For the text-containing cell, return its midpoint in (x, y) coordinate format. 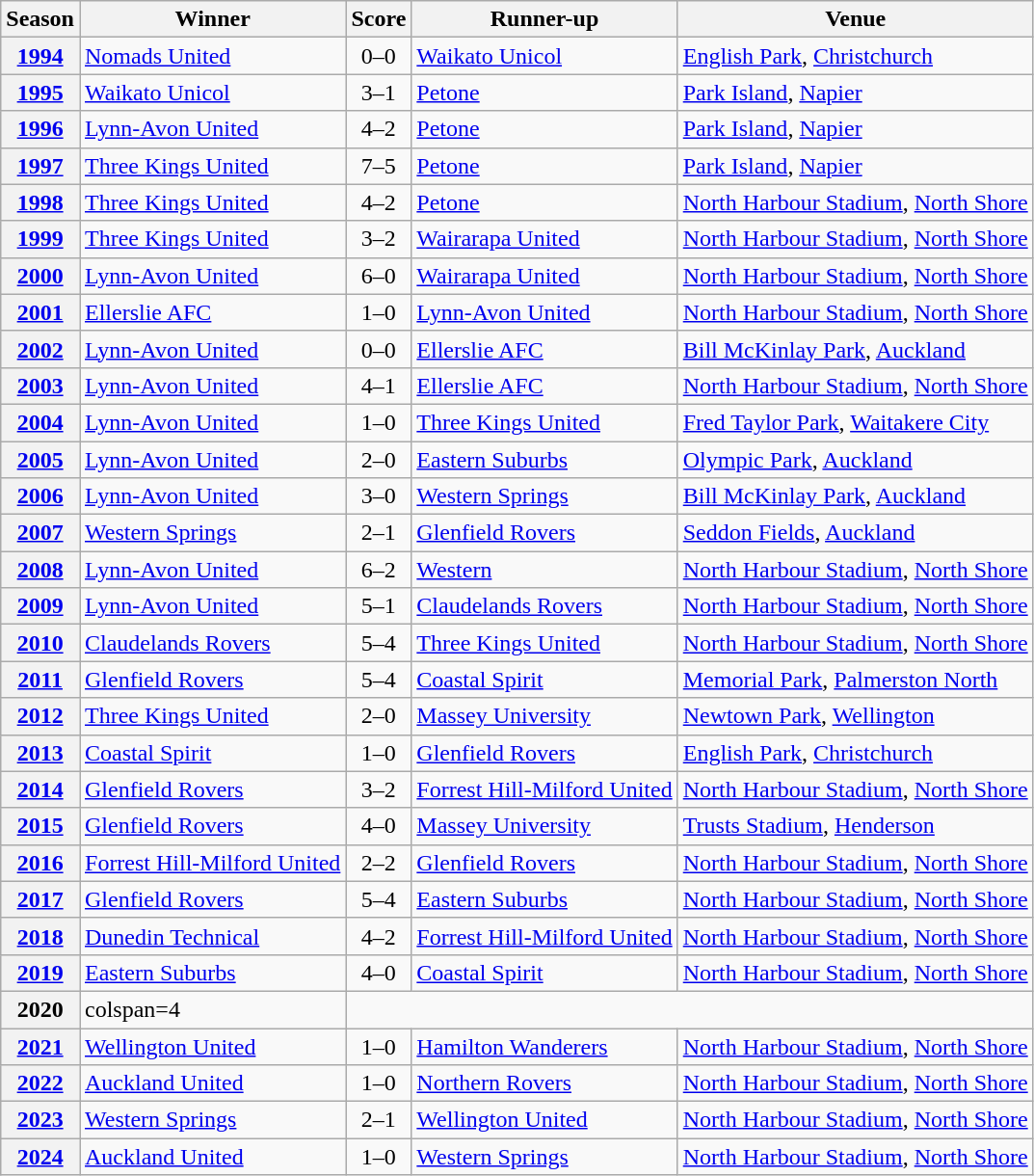
2006 (40, 496)
Fred Taylor Park, Waitakere City (856, 422)
Score (379, 19)
2021 (40, 1046)
Runner-up (544, 19)
2018 (40, 936)
2008 (40, 570)
6–0 (379, 276)
2007 (40, 533)
1998 (40, 202)
2022 (40, 1083)
Olympic Park, Auckland (856, 460)
2012 (40, 716)
2020 (40, 1009)
4–1 (379, 386)
2009 (40, 606)
2003 (40, 386)
2010 (40, 643)
2016 (40, 863)
2024 (40, 1157)
1994 (40, 56)
Western (544, 570)
2–2 (379, 863)
Dunedin Technical (212, 936)
2011 (40, 680)
2023 (40, 1120)
1996 (40, 129)
2002 (40, 349)
Venue (856, 19)
5–1 (379, 606)
3–0 (379, 496)
1997 (40, 166)
Season (40, 19)
2000 (40, 276)
Hamilton Wanderers (544, 1046)
Trusts Stadium, Henderson (856, 826)
Northern Rovers (544, 1083)
Newtown Park, Wellington (856, 716)
7–5 (379, 166)
2014 (40, 789)
6–2 (379, 570)
2001 (40, 312)
colspan=4 (212, 1009)
Seddon Fields, Auckland (856, 533)
1999 (40, 239)
Nomads United (212, 56)
2004 (40, 422)
2015 (40, 826)
2005 (40, 460)
2019 (40, 973)
2017 (40, 899)
3–1 (379, 93)
Memorial Park, Palmerston North (856, 680)
Winner (212, 19)
1995 (40, 93)
2013 (40, 753)
